Scan for the cell matching the given text and deliver its (x, y) coordinate at center. 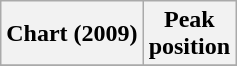
Peakposition (189, 34)
Chart (2009) (72, 34)
